Provide the (x, y) coordinate of the cell's center where the given text is located.  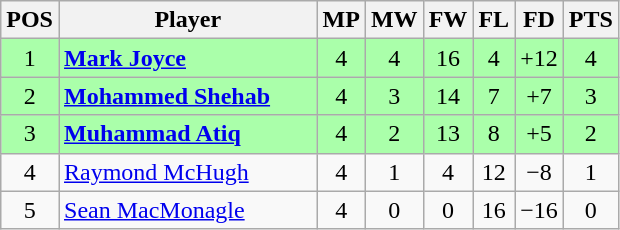
POS (30, 20)
MP (341, 20)
Player (188, 20)
FD (540, 20)
Mohammed Shehab (188, 96)
Mark Joyce (188, 58)
7 (494, 96)
12 (494, 172)
MW (394, 20)
PTS (590, 20)
−16 (540, 210)
FW (448, 20)
Muhammad Atiq (188, 134)
13 (448, 134)
+7 (540, 96)
FL (494, 20)
Sean MacMonagle (188, 210)
+12 (540, 58)
Raymond McHugh (188, 172)
5 (30, 210)
14 (448, 96)
8 (494, 134)
+5 (540, 134)
−8 (540, 172)
